Extract the [x, y] coordinate from the center of the cell holding the provided text.  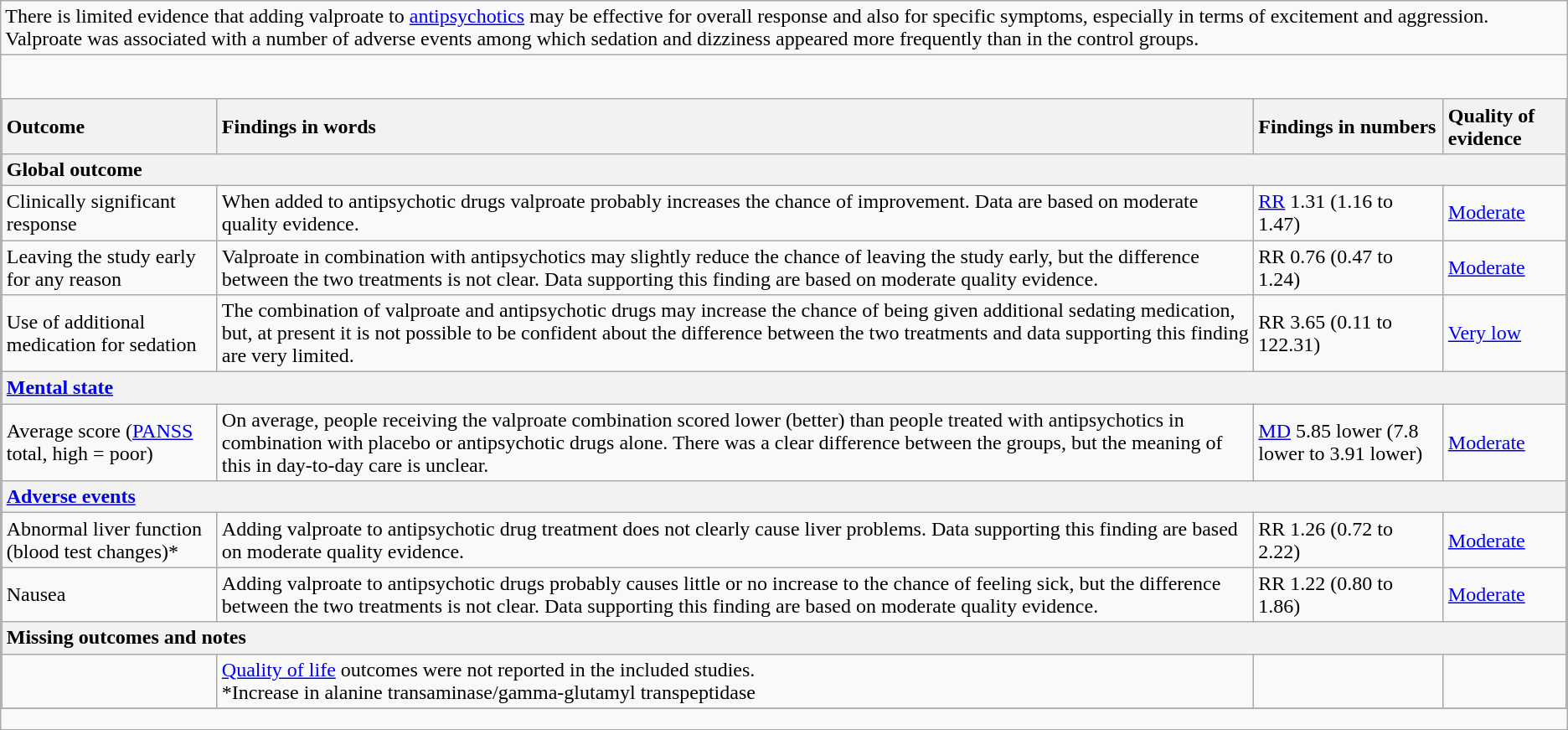
Outcome [109, 126]
RR 3.65 (0.11 to 122.31) [1349, 334]
Findings in numbers [1349, 126]
When added to antipsychotic drugs valproate probably increases the chance of improvement. Data are based on moderate quality evidence. [735, 213]
RR 0.76 (0.47 to 1.24) [1349, 267]
Nausea [109, 595]
Clinically significant response [109, 213]
Findings in words [735, 126]
Quality of evidence [1504, 126]
MD 5.85 lower (7.8 lower to 3.91 lower) [1349, 443]
Missing outcomes and notes [784, 638]
Use of additional medication for sedation [109, 334]
Global outcome [784, 169]
RR 1.26 (0.72 to 2.22) [1349, 540]
Very low [1504, 334]
Abnormal liver function (blood test changes)* [109, 540]
Quality of life outcomes were not reported in the included studies. *Increase in alanine transaminase/gamma-glutamyl transpeptidase [735, 681]
RR 1.22 (0.80 to 1.86) [1349, 595]
Mental state [784, 388]
RR 1.31 (1.16 to 1.47) [1349, 213]
Average score (PANSS total, high = poor) [109, 443]
Leaving the study early for any reason [109, 267]
Adverse events [784, 497]
